Extract the [X, Y] coordinate from the center of the cell holding the provided text.  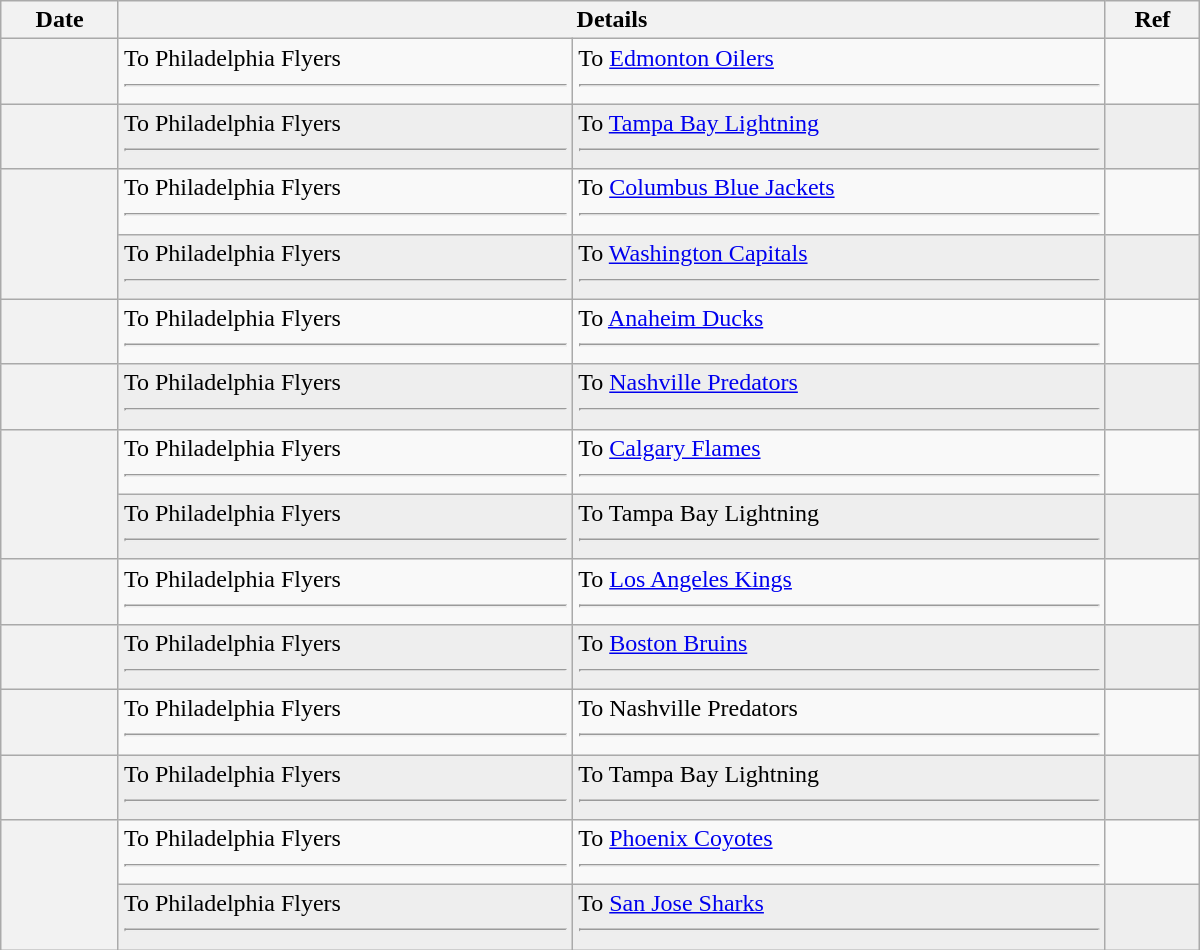
To Washington Capitals [840, 266]
To Los Angeles Kings [840, 592]
Details [612, 20]
To San Jose Sharks [840, 918]
To Anaheim Ducks [840, 332]
To Phoenix Coyotes [840, 852]
Ref [1152, 20]
To Columbus Blue Jackets [840, 202]
Date [60, 20]
To Calgary Flames [840, 462]
To Edmonton Oilers [840, 72]
To Boston Bruins [840, 656]
